Pinpoint the cell where the given text exists, returning its [x, y] midpoint coordinate. 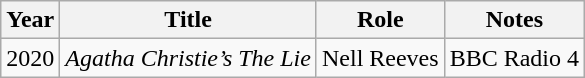
2020 [30, 58]
Nell Reeves [380, 58]
Role [380, 20]
Notes [514, 20]
Title [188, 20]
Year [30, 20]
BBC Radio 4 [514, 58]
Agatha Christie’s The Lie [188, 58]
